Search for the cell housing the specified text and yield its (X, Y) center coordinate. 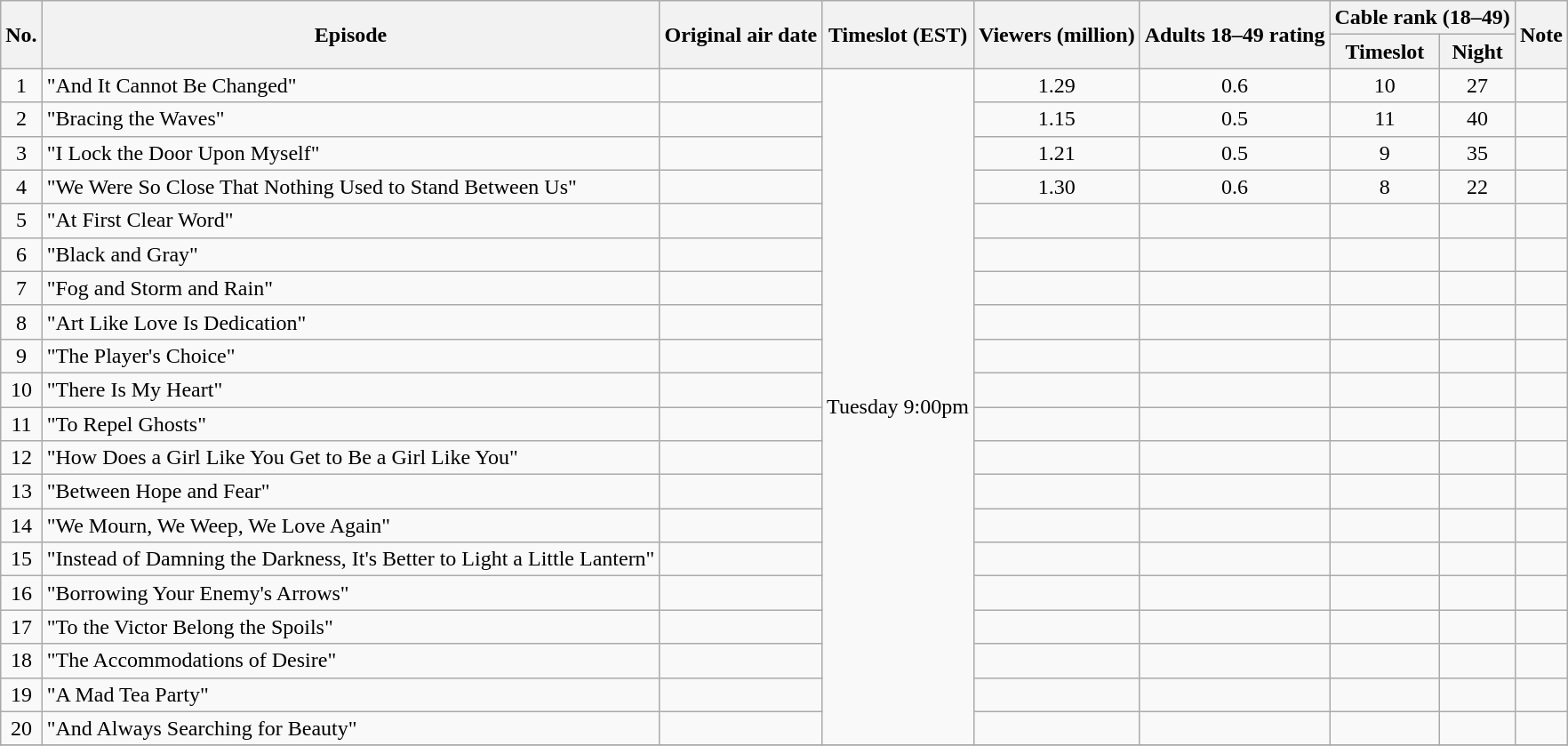
Cable rank (18–49) (1422, 18)
1 (21, 85)
"At First Clear Word" (350, 221)
"Art Like Love Is Dedication" (350, 322)
2 (21, 119)
13 (21, 492)
"The Player's Choice" (350, 356)
22 (1477, 187)
1.30 (1056, 187)
"I Lock the Door Upon Myself" (350, 153)
1.29 (1056, 85)
16 (21, 593)
19 (21, 694)
"Instead of Damning the Darkness, It's Better to Light a Little Lantern" (350, 559)
6 (21, 254)
Viewers (million) (1056, 35)
15 (21, 559)
"Between Hope and Fear" (350, 492)
"Fog and Storm and Rain" (350, 288)
12 (21, 458)
35 (1477, 153)
Night (1477, 52)
3 (21, 153)
Tuesday 9:00pm (898, 407)
"Borrowing Your Enemy's Arrows" (350, 593)
"Bracing the Waves" (350, 119)
"The Accommodations of Desire" (350, 661)
"We Mourn, We Weep, We Love Again" (350, 525)
20 (21, 728)
"How Does a Girl Like You Get to Be a Girl Like You" (350, 458)
4 (21, 187)
17 (21, 627)
"Black and Gray" (350, 254)
"To the Victor Belong the Spoils" (350, 627)
14 (21, 525)
7 (21, 288)
Episode (350, 35)
"To Repel Ghosts" (350, 424)
No. (21, 35)
Original air date (741, 35)
Timeslot (1385, 52)
1.15 (1056, 119)
"And Always Searching for Beauty" (350, 728)
"We Were So Close That Nothing Used to Stand Between Us" (350, 187)
Timeslot (EST) (898, 35)
27 (1477, 85)
Note (1541, 35)
18 (21, 661)
"A Mad Tea Party" (350, 694)
1.21 (1056, 153)
40 (1477, 119)
"There Is My Heart" (350, 389)
Adults 18–49 rating (1235, 35)
5 (21, 221)
"And It Cannot Be Changed" (350, 85)
